Scan for the cell matching the given text and deliver its [X, Y] coordinate at center. 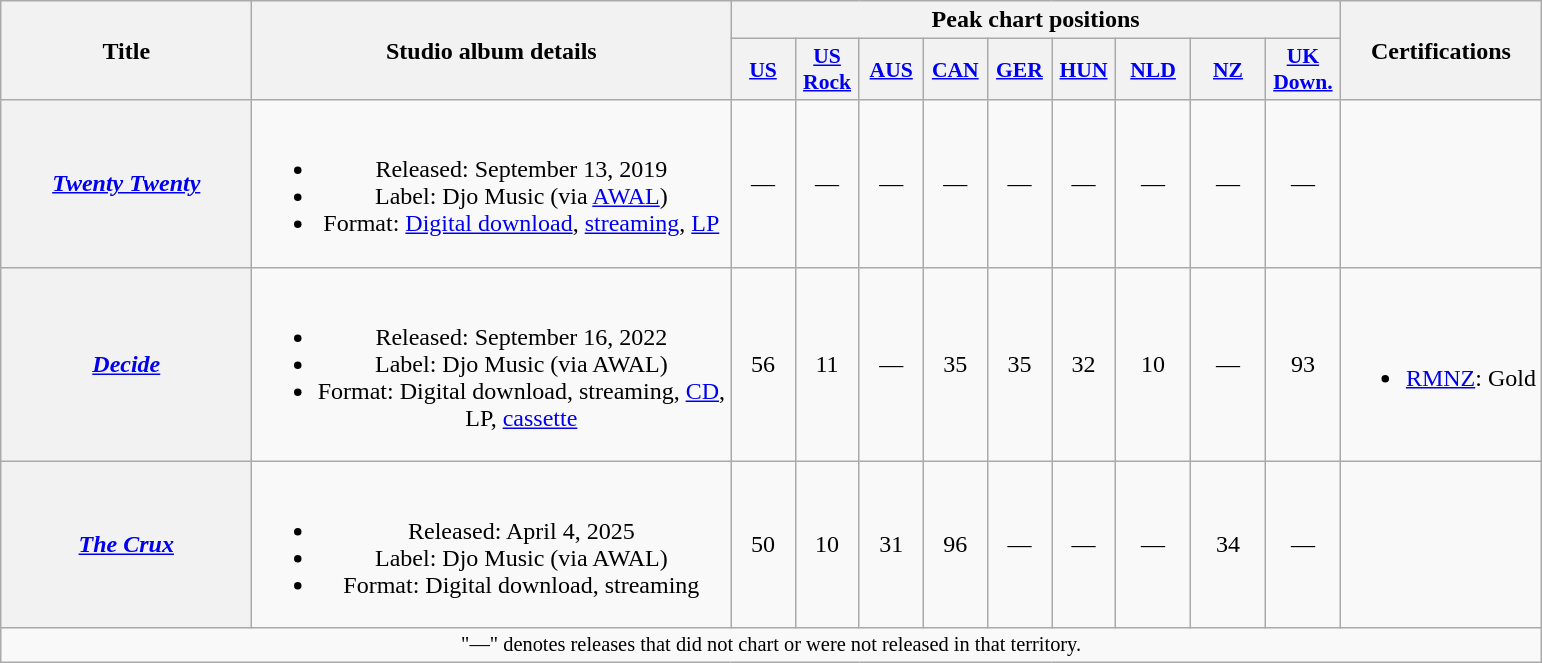
50 [763, 544]
56 [763, 364]
Released: September 16, 2022Label: Djo Music (via AWAL)Format: Digital download, streaming, CD, LP, cassette [492, 364]
RMNZ: Gold [1440, 364]
The Crux [126, 544]
96 [955, 544]
US [763, 70]
UK Down. [1302, 70]
32 [1084, 364]
34 [1228, 544]
11 [827, 364]
HUN [1084, 70]
Certifications [1440, 50]
Twenty Twenty [126, 184]
CAN [955, 70]
Decide [126, 364]
USRock [827, 70]
Title [126, 50]
NZ [1228, 70]
Released: April 4, 2025Label: Djo Music (via AWAL)Format: Digital download, streaming [492, 544]
GER [1019, 70]
Released: September 13, 2019Label: Djo Music (via AWAL)Format: Digital download, streaming, LP [492, 184]
Peak chart positions [1036, 20]
AUS [891, 70]
Studio album details [492, 50]
NLD [1154, 70]
31 [891, 544]
93 [1302, 364]
"—" denotes releases that did not chart or were not released in that territory. [772, 645]
